Capture the cell that displays the provided text and extract its (x, y) central coordinate. 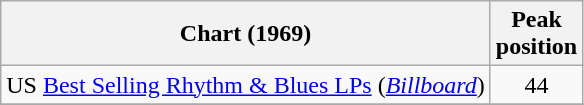
US Best Selling Rhythm & Blues LPs (Billboard) (246, 85)
Peakposition (536, 34)
44 (536, 85)
Chart (1969) (246, 34)
